Detect which cell encompasses the target text, then output its (X, Y) center coordinate. 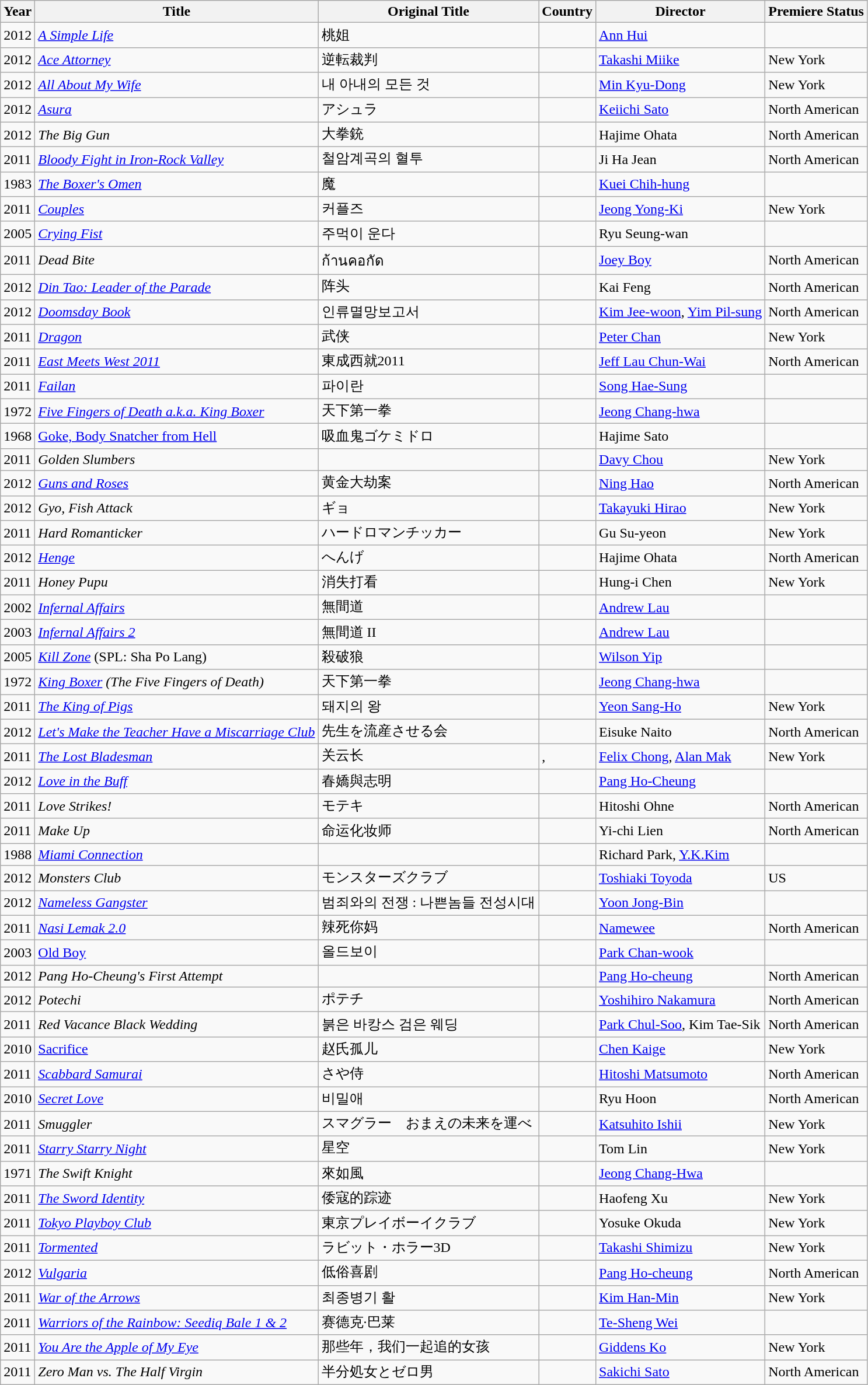
, (567, 756)
Kim Jee-woon, Yim Pil-sung (681, 312)
Ning Hao (681, 483)
先生を流産させる会 (428, 732)
East Meets West 2011 (176, 362)
Hajime Sato (681, 437)
Dead Bite (176, 260)
赵氏孤儿 (428, 1049)
東京プレイボーイクラブ (428, 1223)
You Are the Apple of My Eye (176, 1347)
Joey Boy (681, 260)
Min Kyu-Dong (681, 85)
Hitoshi Ohne (681, 807)
Premiere Status (816, 12)
Davy Chou (681, 459)
アシュラ (428, 110)
The Big Gun (176, 134)
低俗喜剧 (428, 1272)
吸血鬼ゴケミドロ (428, 437)
大拳銃 (428, 134)
Keiichi Sato (681, 110)
魔 (428, 184)
Park Chan-wook (681, 953)
Chen Kaige (681, 1049)
Vulgaria (176, 1272)
Smuggler (176, 1124)
武侠 (428, 337)
Gu Su-yeon (681, 533)
Ace Attorney (176, 60)
Toshiaki Toyoda (681, 878)
Failan (176, 386)
Takashi Miike (681, 60)
Infernal Affairs 2 (176, 633)
Five Fingers of Death a.k.a. King Boxer (176, 411)
최종병기 활 (428, 1298)
Kill Zone (SPL: Sha Po Lang) (176, 657)
Haofeng Xu (681, 1199)
Felix Chong, Alan Mak (681, 756)
Secret Love (176, 1100)
Pang Ho-Cheung (681, 781)
Richard Park, Y.K.Kim (681, 854)
Gyo, Fish Attack (176, 508)
Doomsday Book (176, 312)
Hung-i Chen (681, 582)
那些年，我们一起追的女孩 (428, 1347)
Bloody Fight in Iron-Rock Valley (176, 160)
辣死你妈 (428, 928)
Make Up (176, 831)
無間道 II (428, 633)
命运化妆师 (428, 831)
Te-Sheng Wei (681, 1323)
커플즈 (428, 209)
파이란 (428, 386)
ハードロマンチッカー (428, 533)
Nasi Lemak 2.0 (176, 928)
Let's Make the Teacher Have a Miscarriage Club (176, 732)
Infernal Affairs (176, 607)
Eisuke Naito (681, 732)
붉은 바캉스 검은 웨딩 (428, 1025)
2002 (18, 607)
阵头 (428, 287)
The Sword Identity (176, 1199)
Tormented (176, 1248)
Hard Romanticker (176, 533)
Love in the Buff (176, 781)
Couples (176, 209)
Park Chul-Soo, Kim Tae-Sik (681, 1025)
へんげ (428, 558)
Zero Man vs. The Half Virgin (176, 1373)
Henge (176, 558)
Yoon Jong-Bin (681, 903)
Katsuhito Ishii (681, 1124)
Goke, Body Snatcher from Hell (176, 437)
Ji Ha Jean (681, 160)
星空 (428, 1149)
逆転裁判 (428, 60)
Crying Fist (176, 233)
인류멸망보고서 (428, 312)
Scabbard Samurai (176, 1074)
倭寇的踪迹 (428, 1199)
Peter Chan (681, 337)
Yoshihiro Nakamura (681, 999)
Asura (176, 110)
All About My Wife (176, 85)
Song Hae-Sung (681, 386)
Takashi Shimizu (681, 1248)
Country (567, 12)
Tom Lin (681, 1149)
Sacrifice (176, 1049)
モンスターズクラブ (428, 878)
Yi-chi Lien (681, 831)
ก้านคอกัด (428, 260)
Original Title (428, 12)
東成西就2011 (428, 362)
來如風 (428, 1173)
Starry Starry Night (176, 1149)
1983 (18, 184)
철암계곡의 혈투 (428, 160)
Miami Connection (176, 854)
桃姐 (428, 35)
The King of Pigs (176, 707)
Din Tao: Leader of the Parade (176, 287)
내 아내의 모든 것 (428, 85)
A Simple Life (176, 35)
Dragon (176, 337)
Love Strikes! (176, 807)
Jeong Chang-Hwa (681, 1173)
殺破狼 (428, 657)
ラビット・ホラー3D (428, 1248)
Sakichi Sato (681, 1373)
주먹이 운다 (428, 233)
無間道 (428, 607)
关云长 (428, 756)
赛德克·巴莱 (428, 1323)
1971 (18, 1173)
Honey Pupu (176, 582)
Kim Han-Min (681, 1298)
Potechi (176, 999)
War of the Arrows (176, 1298)
半分処女とゼロ男 (428, 1373)
Jeong Yong-Ki (681, 209)
Ryu Hoon (681, 1100)
The Swift Knight (176, 1173)
The Lost Bladesman (176, 756)
US (816, 878)
消失打看 (428, 582)
Title (176, 12)
Nameless Gangster (176, 903)
Red Vacance Black Wedding (176, 1025)
Hitoshi Matsumoto (681, 1074)
Old Boy (176, 953)
Jeff Lau Chun-Wai (681, 362)
ギョ (428, 508)
黄金大劫案 (428, 483)
Yeon Sang-Ho (681, 707)
Tokyo Playboy Club (176, 1223)
범죄와의 전쟁 : 나쁜놈들 전성시대 (428, 903)
Giddens Ko (681, 1347)
Takayuki Hirao (681, 508)
The Boxer's Omen (176, 184)
Yosuke Okuda (681, 1223)
さや侍 (428, 1074)
Kuei Chih-hung (681, 184)
비밀애 (428, 1100)
スマグラー おまえの未来を運べ (428, 1124)
Wilson Yip (681, 657)
ポテチ (428, 999)
Director (681, 12)
돼지의 왕 (428, 707)
1968 (18, 437)
モテキ (428, 807)
Ann Hui (681, 35)
Year (18, 12)
春嬌與志明 (428, 781)
Kai Feng (681, 287)
Namewee (681, 928)
Warriors of the Rainbow: Seediq Bale 1 & 2 (176, 1323)
Golden Slumbers (176, 459)
올드보이 (428, 953)
King Boxer (The Five Fingers of Death) (176, 682)
Monsters Club (176, 878)
Guns and Roses (176, 483)
Ryu Seung-wan (681, 233)
Pang Ho-Cheung's First Attempt (176, 976)
1988 (18, 854)
